Detect which cell encompasses the target text, then output its [X, Y] center coordinate. 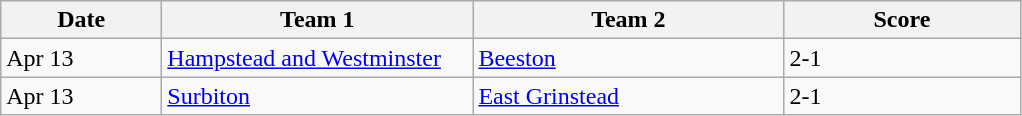
Team 2 [628, 20]
Date [82, 20]
Beeston [628, 58]
Score [902, 20]
Team 1 [318, 20]
Surbiton [318, 96]
East Grinstead [628, 96]
Hampstead and Westminster [318, 58]
